Capture the cell that displays the provided text and extract its [x, y] central coordinate. 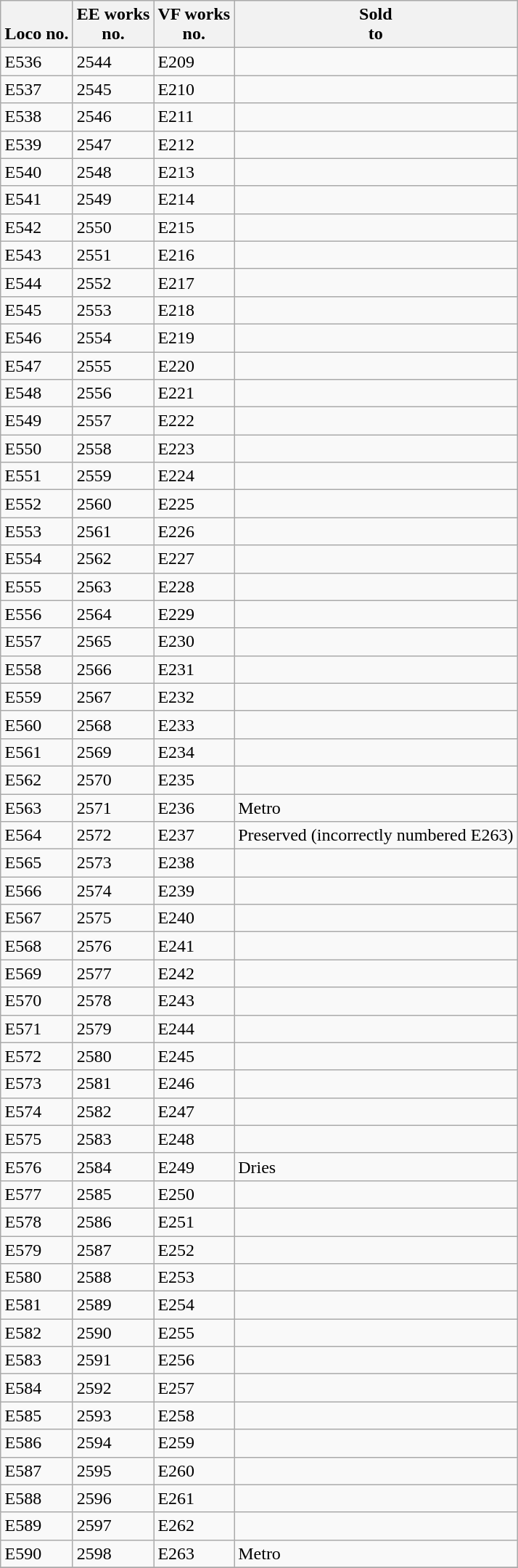
2551 [113, 255]
E258 [194, 1416]
2546 [113, 117]
2595 [113, 1471]
2572 [113, 836]
2548 [113, 172]
2579 [113, 1029]
2581 [113, 1084]
2577 [113, 973]
E219 [194, 338]
2576 [113, 946]
2556 [113, 393]
E541 [36, 200]
2560 [113, 504]
E581 [36, 1305]
2552 [113, 282]
E583 [36, 1360]
E554 [36, 559]
E555 [36, 587]
E574 [36, 1111]
E550 [36, 449]
E540 [36, 172]
E238 [194, 863]
2578 [113, 1001]
E222 [194, 421]
2571 [113, 808]
E580 [36, 1278]
E252 [194, 1249]
E560 [36, 724]
E240 [194, 918]
E568 [36, 946]
2593 [113, 1416]
E213 [194, 172]
2591 [113, 1360]
E232 [194, 697]
E539 [36, 144]
E251 [194, 1222]
E253 [194, 1278]
E239 [194, 891]
E231 [194, 669]
E226 [194, 531]
2544 [113, 62]
2570 [113, 780]
E248 [194, 1139]
E247 [194, 1111]
E212 [194, 144]
Loco no. [36, 25]
E254 [194, 1305]
E255 [194, 1333]
Preserved (incorrectly numbered E263) [376, 836]
2545 [113, 89]
E249 [194, 1167]
E575 [36, 1139]
E229 [194, 614]
E589 [36, 1526]
E569 [36, 973]
2561 [113, 531]
E220 [194, 365]
2575 [113, 918]
E570 [36, 1001]
E563 [36, 808]
2574 [113, 891]
2555 [113, 365]
2557 [113, 421]
E552 [36, 504]
2569 [113, 752]
2589 [113, 1305]
2585 [113, 1194]
2549 [113, 200]
E262 [194, 1526]
E228 [194, 587]
2584 [113, 1167]
2563 [113, 587]
E582 [36, 1333]
Soldto [376, 25]
E536 [36, 62]
E211 [194, 117]
E567 [36, 918]
E542 [36, 227]
E564 [36, 836]
E565 [36, 863]
E227 [194, 559]
E553 [36, 531]
E215 [194, 227]
E546 [36, 338]
2596 [113, 1498]
E260 [194, 1471]
E590 [36, 1553]
E566 [36, 891]
2565 [113, 642]
E558 [36, 669]
E571 [36, 1029]
EE worksno. [113, 25]
E256 [194, 1360]
E223 [194, 449]
E241 [194, 946]
E538 [36, 117]
E573 [36, 1084]
2553 [113, 310]
E551 [36, 476]
E579 [36, 1249]
2564 [113, 614]
E210 [194, 89]
E545 [36, 310]
E559 [36, 697]
E261 [194, 1498]
2594 [113, 1443]
E588 [36, 1498]
E243 [194, 1001]
2580 [113, 1056]
E548 [36, 393]
2558 [113, 449]
2588 [113, 1278]
E259 [194, 1443]
E214 [194, 200]
E245 [194, 1056]
E585 [36, 1416]
2590 [113, 1333]
2592 [113, 1388]
E242 [194, 973]
2598 [113, 1553]
2568 [113, 724]
E230 [194, 642]
2550 [113, 227]
2562 [113, 559]
E572 [36, 1056]
E246 [194, 1084]
E577 [36, 1194]
E587 [36, 1471]
E237 [194, 836]
E224 [194, 476]
E235 [194, 780]
E250 [194, 1194]
E578 [36, 1222]
E543 [36, 255]
2547 [113, 144]
E586 [36, 1443]
E234 [194, 752]
E549 [36, 421]
2587 [113, 1249]
E576 [36, 1167]
E584 [36, 1388]
E225 [194, 504]
2566 [113, 669]
E221 [194, 393]
2567 [113, 697]
Dries [376, 1167]
E216 [194, 255]
2554 [113, 338]
2586 [113, 1222]
E244 [194, 1029]
E236 [194, 808]
E562 [36, 780]
E217 [194, 282]
2582 [113, 1111]
E257 [194, 1388]
E209 [194, 62]
E263 [194, 1553]
E233 [194, 724]
E561 [36, 752]
E556 [36, 614]
E544 [36, 282]
2559 [113, 476]
2583 [113, 1139]
2597 [113, 1526]
VF worksno. [194, 25]
E557 [36, 642]
2573 [113, 863]
E547 [36, 365]
E218 [194, 310]
E537 [36, 89]
